Return the (X, Y) coordinate for the center point of the cell that contains the specified text.  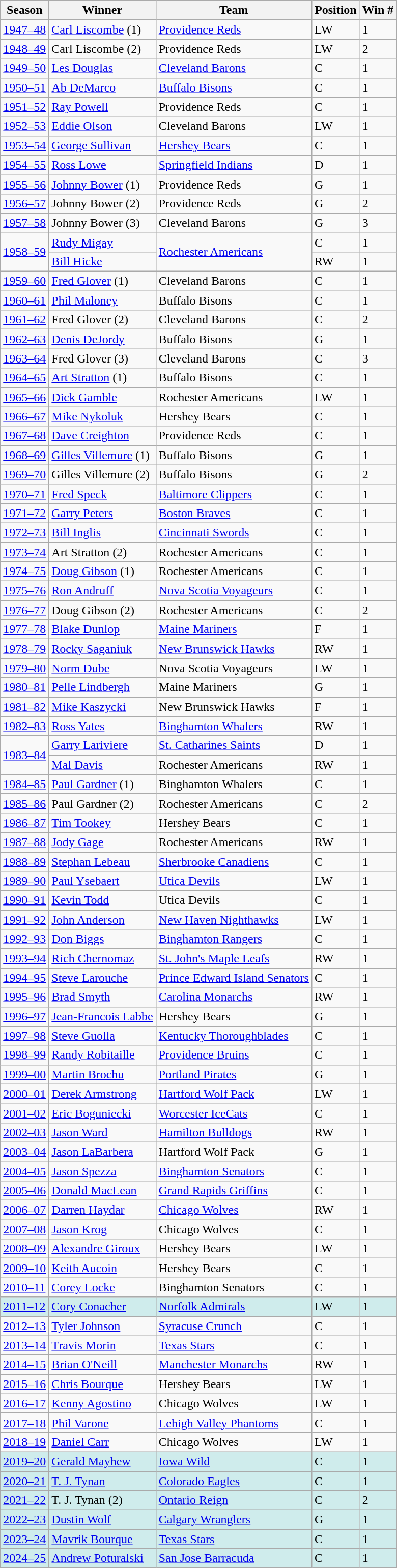
Mavrik Bourque (102, 1539)
1992–93 (24, 939)
1968–69 (24, 455)
1957–58 (24, 223)
1947–48 (24, 29)
Cincinnati Swords (234, 532)
1997–98 (24, 1036)
Corey Locke (102, 1287)
1965–66 (24, 397)
2018–19 (24, 1442)
1971–72 (24, 513)
Iowa Wild (234, 1461)
Bill Inglis (102, 532)
2019–20 (24, 1461)
San Jose Barracuda (234, 1558)
Cory Conacher (102, 1307)
Art Stratton (1) (102, 378)
1988–89 (24, 862)
Jason Ward (102, 1132)
Ron Andruff (102, 591)
2009–10 (24, 1268)
Baltimore Clippers (234, 494)
Mike Kaszycki (102, 707)
Syracuse Crunch (234, 1326)
Ontario Reign (234, 1500)
Tim Tookey (102, 823)
1966–67 (24, 416)
Dave Creighton (102, 436)
2006–07 (24, 1210)
Prince Edward Island Senators (234, 978)
1953–54 (24, 145)
Paul Gardner (2) (102, 803)
Ross Lowe (102, 165)
2017–18 (24, 1423)
2022–23 (24, 1520)
1963–64 (24, 358)
Binghamton Rangers (234, 939)
Fred Glover (1) (102, 281)
2010–11 (24, 1287)
Norfolk Admirals (234, 1307)
Norm Dube (102, 668)
Manchester Monarchs (234, 1365)
Rich Chernomaz (102, 958)
Gerald Mayhew (102, 1461)
2013–14 (24, 1345)
New Haven Nighthawks (234, 920)
1972–73 (24, 532)
Worcester IceCats (234, 1113)
Jody Gage (102, 842)
1986–87 (24, 823)
1982–83 (24, 726)
1993–94 (24, 958)
1985–86 (24, 803)
1979–80 (24, 668)
2021–22 (24, 1500)
Calgary Wranglers (234, 1520)
Springfield Indians (234, 165)
Ross Yates (102, 726)
1970–71 (24, 494)
Alexandre Giroux (102, 1249)
2002–03 (24, 1132)
Ray Powell (102, 107)
1980–81 (24, 687)
Colorado Eagles (234, 1481)
Daniel Carr (102, 1442)
Eric Boguniecki (102, 1113)
1948–49 (24, 49)
1962–63 (24, 339)
T. J. Tynan (102, 1481)
Steve Guolla (102, 1036)
1959–60 (24, 281)
Paul Gardner (1) (102, 784)
Sherbrooke Canadiens (234, 862)
Paul Ysebaert (102, 881)
Art Stratton (2) (102, 552)
2003–04 (24, 1152)
1977–78 (24, 629)
1998–99 (24, 1055)
2004–05 (24, 1171)
1974–75 (24, 571)
1981–82 (24, 707)
Lehigh Valley Phantoms (234, 1423)
Gilles Villemure (2) (102, 474)
Les Douglas (102, 68)
Eddie Olson (102, 126)
1949–50 (24, 68)
Donald MacLean (102, 1191)
2000–01 (24, 1094)
Dustin Wolf (102, 1520)
Jason LaBarbera (102, 1152)
1950–51 (24, 87)
Jason Krog (102, 1229)
1958–59 (24, 252)
Hamilton Bulldogs (234, 1132)
Doug Gibson (1) (102, 571)
Rocky Saganiuk (102, 649)
Jason Spezza (102, 1171)
Season (24, 10)
1976–77 (24, 610)
Steve Larouche (102, 978)
Travis Morin (102, 1345)
1961–62 (24, 320)
Winner (102, 10)
1999–00 (24, 1074)
1994–95 (24, 978)
Garry Peters (102, 513)
George Sullivan (102, 145)
Darren Haydar (102, 1210)
Tyler Johnson (102, 1326)
Kevin Todd (102, 900)
Fred Glover (3) (102, 358)
2016–17 (24, 1403)
2020–21 (24, 1481)
Fred Glover (2) (102, 320)
2008–09 (24, 1249)
1996–97 (24, 1016)
Ab DeMarco (102, 87)
Brad Smyth (102, 997)
Mal Davis (102, 765)
1951–52 (24, 107)
2001–02 (24, 1113)
1987–88 (24, 842)
2005–06 (24, 1191)
St. John's Maple Leafs (234, 958)
2007–08 (24, 1229)
2012–13 (24, 1326)
Gilles Villemure (1) (102, 455)
1978–79 (24, 649)
Position (335, 10)
Bill Hicke (102, 262)
2011–12 (24, 1307)
1984–85 (24, 784)
Pelle Lindbergh (102, 687)
1954–55 (24, 165)
John Anderson (102, 920)
1960–61 (24, 300)
1969–70 (24, 474)
Mike Nykoluk (102, 416)
Derek Armstrong (102, 1094)
Jean-Francois Labbe (102, 1016)
Phil Maloney (102, 300)
1956–57 (24, 203)
Providence Bruins (234, 1055)
St. Catharines Saints (234, 745)
Kenny Agostino (102, 1403)
Andrew Poturalski (102, 1558)
1952–53 (24, 126)
Portland Pirates (234, 1074)
Garry Lariviere (102, 745)
T. J. Tynan (2) (102, 1500)
Kentucky Thoroughblades (234, 1036)
1973–74 (24, 552)
Carl Liscombe (2) (102, 49)
2015–16 (24, 1384)
Denis DeJordy (102, 339)
1983–84 (24, 755)
Team (234, 10)
1990–91 (24, 900)
Carolina Monarchs (234, 997)
Carl Liscombe (1) (102, 29)
Doug Gibson (2) (102, 610)
Johnny Bower (1) (102, 184)
2024–25 (24, 1558)
Johnny Bower (2) (102, 203)
Rudy Migay (102, 243)
2023–24 (24, 1539)
Keith Aucoin (102, 1268)
Fred Speck (102, 494)
Dick Gamble (102, 397)
Chris Bourque (102, 1384)
Win # (378, 10)
1955–56 (24, 184)
Brian O'Neill (102, 1365)
Martin Brochu (102, 1074)
1975–76 (24, 591)
2014–15 (24, 1365)
1991–92 (24, 920)
Grand Rapids Griffins (234, 1191)
Randy Robitaille (102, 1055)
1967–68 (24, 436)
Johnny Bower (3) (102, 223)
1995–96 (24, 997)
1989–90 (24, 881)
Blake Dunlop (102, 629)
Stephan Lebeau (102, 862)
Phil Varone (102, 1423)
1964–65 (24, 378)
Boston Braves (234, 513)
Don Biggs (102, 939)
